Output the [X, Y] coordinate of the center of the cell containing the given text.  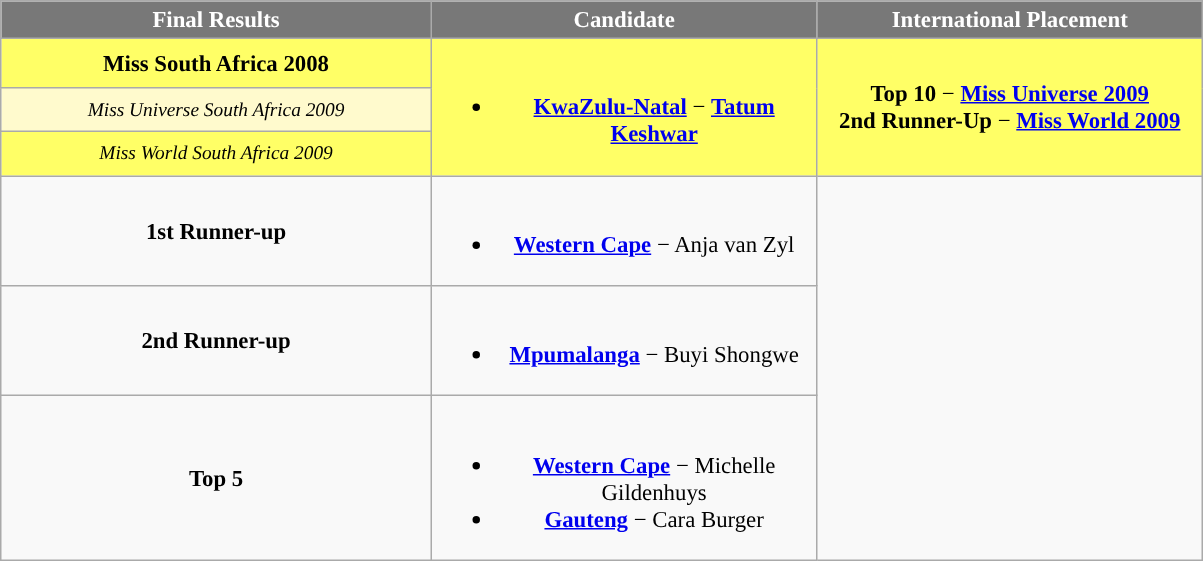
Mpumalanga − Buyi Shongwe [624, 341]
KwaZulu-Natal − Tatum Keshwar [624, 108]
Miss South Africa 2008 [216, 64]
Western Cape − Michelle GildenhuysGauteng − Cara Burger [624, 478]
Final Results [216, 20]
Top 5 [216, 478]
International Placement [1010, 20]
1st Runner-up [216, 231]
Top 10 − Miss Universe 20092nd Runner-Up − Miss World 2009 [1010, 108]
2nd Runner-up [216, 341]
Candidate [624, 20]
Miss World South Africa 2009 [216, 154]
Miss Universe South Africa 2009 [216, 110]
Western Cape − Anja van Zyl [624, 231]
